Locate the cell with the specified text and output its (x, y) center coordinate. 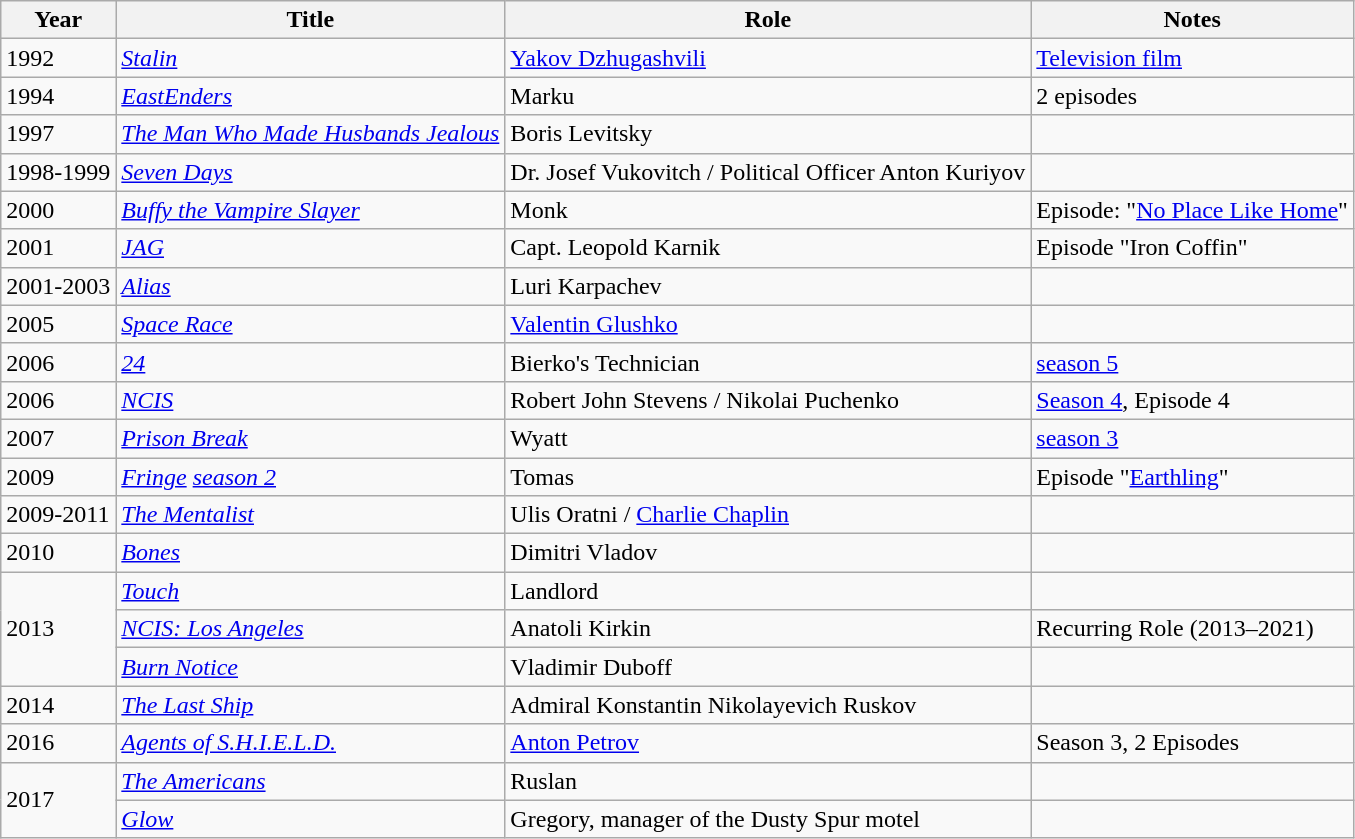
Season 3, 2 Episodes (1192, 743)
Glow (310, 819)
2009-2011 (58, 515)
Admiral Konstantin Nikolayevich Ruskov (768, 705)
Marku (768, 96)
Ulis Oratni / Charlie Chaplin (768, 515)
Notes (1192, 20)
season 3 (1192, 438)
1992 (58, 58)
2014 (58, 705)
Stalin (310, 58)
1997 (58, 134)
Valentin Glushko (768, 324)
Boris Levitsky (768, 134)
Wyatt (768, 438)
Tomas (768, 477)
2 episodes (1192, 96)
2013 (58, 629)
The Last Ship (310, 705)
Anton Petrov (768, 743)
Touch (310, 591)
Television film (1192, 58)
2009 (58, 477)
Season 4, Episode 4 (1192, 400)
2001-2003 (58, 286)
EastEnders (310, 96)
Role (768, 20)
24 (310, 362)
NCIS: Los Angeles (310, 629)
Anatoli Kirkin (768, 629)
Burn Notice (310, 667)
Capt. Leopold Karnik (768, 248)
season 5 (1192, 362)
Alias (310, 286)
2005 (58, 324)
2017 (58, 800)
Ruslan (768, 781)
Monk (768, 210)
1994 (58, 96)
NCIS (310, 400)
2007 (58, 438)
Episode "Iron Coffin" (1192, 248)
Bierko's Technician (768, 362)
Recurring Role (2013–2021) (1192, 629)
Gregory, manager of the Dusty Spur motel (768, 819)
Buffy the Vampire Slayer (310, 210)
Episode "Earthling" (1192, 477)
Prison Break (310, 438)
Title (310, 20)
Year (58, 20)
Fringe season 2 (310, 477)
Episode: "No Place Like Home" (1192, 210)
Luri Karpachev (768, 286)
Bones (310, 553)
Yakov Dzhugashvili (768, 58)
The Americans (310, 781)
The Man Who Made Husbands Jealous (310, 134)
Space Race (310, 324)
JAG (310, 248)
Vladimir Duboff (768, 667)
2010 (58, 553)
Dimitri Vladov (768, 553)
Seven Days (310, 172)
Robert John Stevens / Nikolai Puchenko (768, 400)
2000 (58, 210)
Dr. Josef Vukovitch / Political Officer Anton Kuriyov (768, 172)
1998-1999 (58, 172)
2016 (58, 743)
Agents of S.H.I.E.L.D. (310, 743)
Landlord (768, 591)
2001 (58, 248)
The Mentalist (310, 515)
